Output the (X, Y) coordinate of the center of the cell containing the given text.  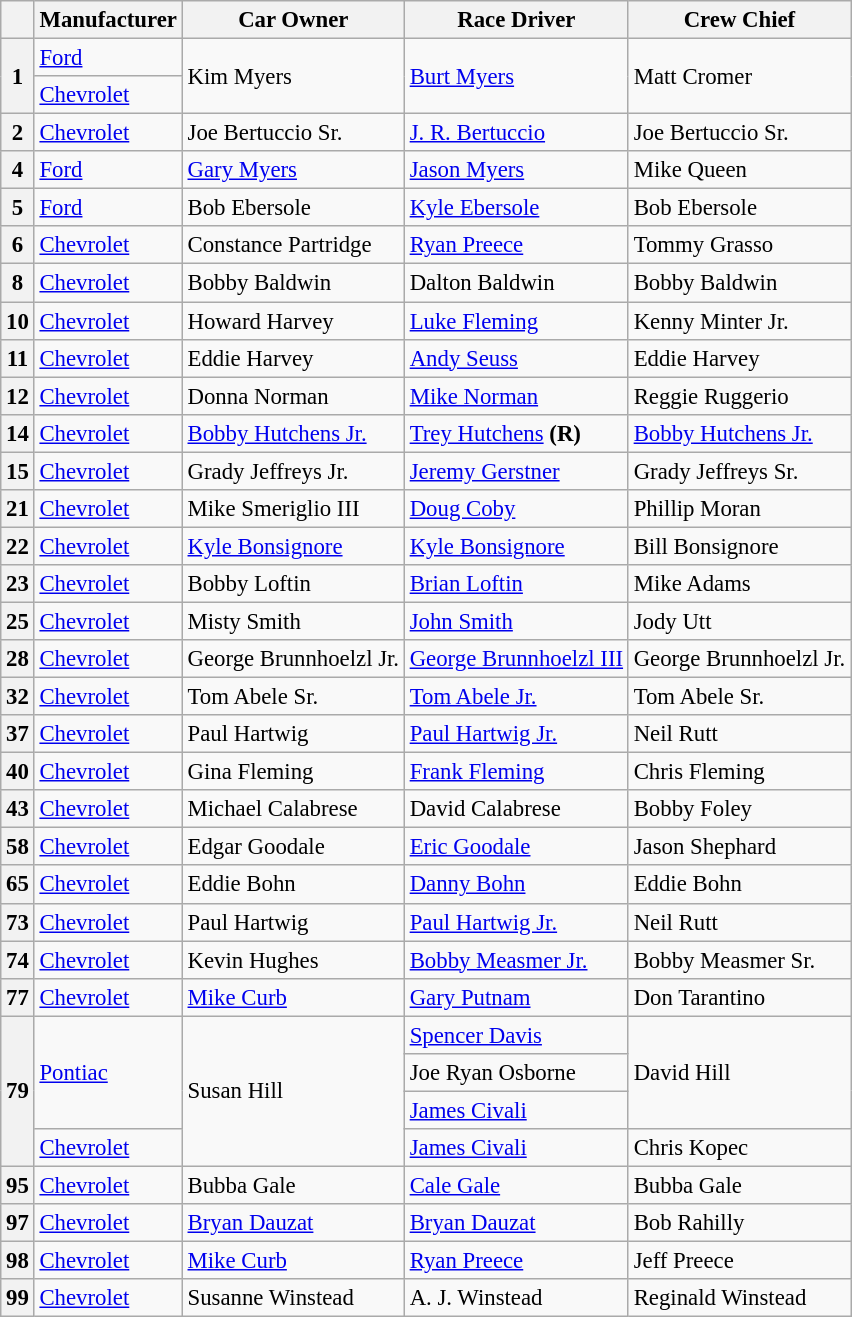
5 (18, 208)
32 (18, 697)
Misty Smith (293, 621)
Mike Queen (739, 170)
74 (18, 960)
Kevin Hughes (293, 960)
Car Owner (293, 20)
Race Driver (516, 20)
Jeremy Gerstner (516, 471)
Bobby Loftin (293, 584)
43 (18, 809)
11 (18, 358)
Mike Smeriglio III (293, 509)
Edgar Goodale (293, 847)
Mike Adams (739, 584)
Bobby Measmer Jr. (516, 960)
23 (18, 584)
Bill Bonsignore (739, 546)
Tommy Grasso (739, 245)
John Smith (516, 621)
12 (18, 396)
David Calabrese (516, 809)
Tom Abele Jr. (516, 697)
15 (18, 471)
Mike Norman (516, 396)
Jason Myers (516, 170)
Howard Harvey (293, 321)
Luke Fleming (516, 321)
Burt Myers (516, 76)
Phillip Moran (739, 509)
8 (18, 283)
David Hill (739, 1072)
79 (18, 1091)
Kyle Ebersole (516, 208)
Grady Jeffreys Jr. (293, 471)
Andy Seuss (516, 358)
Susanne Winstead (293, 1298)
95 (18, 1185)
Don Tarantino (739, 997)
Chris Kopec (739, 1148)
Spencer Davis (516, 1035)
Bob Rahilly (739, 1223)
Bobby Measmer Sr. (739, 960)
Constance Partridge (293, 245)
Bobby Foley (739, 809)
Chris Fleming (739, 772)
2 (18, 133)
28 (18, 659)
Eric Goodale (516, 847)
Matt Cromer (739, 76)
14 (18, 433)
37 (18, 734)
Gary Myers (293, 170)
1 (18, 76)
Grady Jeffreys Sr. (739, 471)
A. J. Winstead (516, 1298)
77 (18, 997)
Doug Coby (516, 509)
73 (18, 922)
J. R. Bertuccio (516, 133)
Manufacturer (108, 20)
Frank Fleming (516, 772)
Danny Bohn (516, 885)
25 (18, 621)
Brian Loftin (516, 584)
4 (18, 170)
21 (18, 509)
6 (18, 245)
Jeff Preece (739, 1261)
58 (18, 847)
Crew Chief (739, 20)
Gary Putnam (516, 997)
Kenny Minter Jr. (739, 321)
Susan Hill (293, 1091)
Jason Shephard (739, 847)
65 (18, 885)
97 (18, 1223)
Kim Myers (293, 76)
Michael Calabrese (293, 809)
George Brunnhoelzl III (516, 659)
Joe Ryan Osborne (516, 1073)
Reggie Ruggerio (739, 396)
Jody Utt (739, 621)
Reginald Winstead (739, 1298)
40 (18, 772)
98 (18, 1261)
Dalton Baldwin (516, 283)
Donna Norman (293, 396)
10 (18, 321)
Cale Gale (516, 1185)
Trey Hutchens (R) (516, 433)
Pontiac (108, 1072)
Gina Fleming (293, 772)
22 (18, 546)
99 (18, 1298)
